Provide the (X, Y) coordinate of the cell's center where the given text is located.  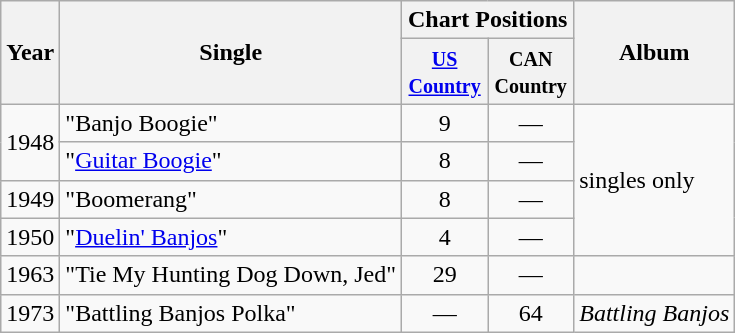
"Duelin' Banjos" (231, 237)
1949 (30, 199)
"Banjo Boogie" (231, 123)
"Boomerang" (231, 199)
Single (231, 52)
singles only (654, 180)
"Battling Banjos Polka" (231, 313)
29 (445, 275)
4 (445, 237)
"Guitar Boogie" (231, 161)
Battling Banjos (654, 313)
Year (30, 52)
US Country (445, 72)
CAN Country (531, 72)
1950 (30, 237)
1948 (30, 142)
Album (654, 52)
64 (531, 313)
1973 (30, 313)
"Tie My Hunting Dog Down, Jed" (231, 275)
1963 (30, 275)
Chart Positions (488, 20)
9 (445, 123)
